Provide the (x, y) coordinate of the cell's center where the given text is located.  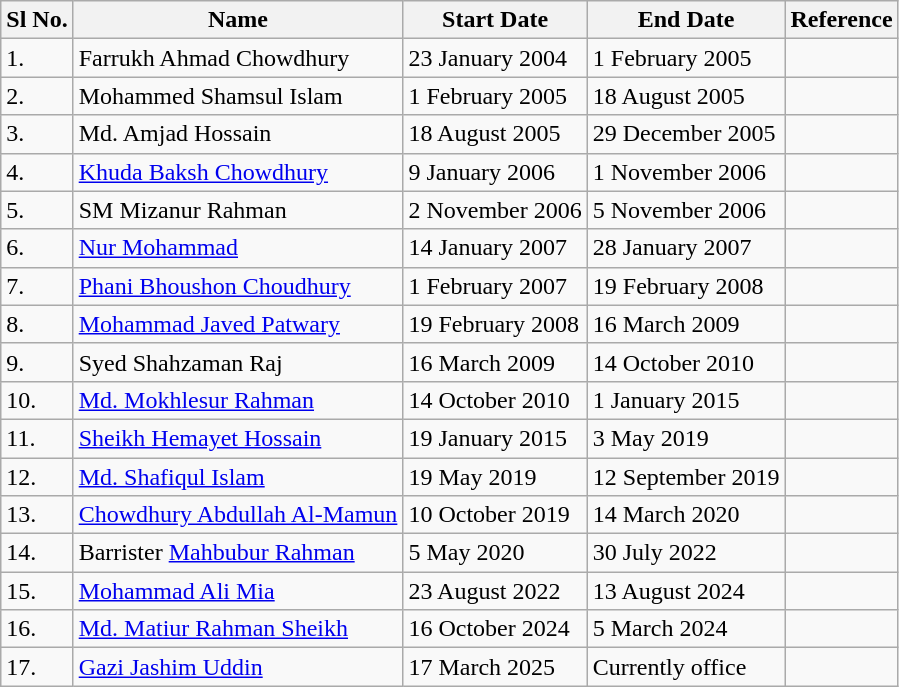
7. (37, 286)
Md. Shafiqul Islam (238, 477)
9 January 2006 (495, 172)
10. (37, 400)
8. (37, 324)
Farrukh Ahmad Chowdhury (238, 58)
Start Date (495, 20)
SM Mizanur Rahman (238, 210)
Mohammad Ali Mia (238, 591)
19 January 2015 (495, 438)
6. (37, 248)
1 February 2007 (495, 286)
1. (37, 58)
Phani Bhoushon Choudhury (238, 286)
5. (37, 210)
29 December 2005 (686, 134)
End Date (686, 20)
4. (37, 172)
17 March 2025 (495, 667)
5 March 2024 (686, 629)
14. (37, 553)
1 November 2006 (686, 172)
14 January 2007 (495, 248)
Md. Matiur Rahman Sheikh (238, 629)
Chowdhury Abdullah Al-Mamun (238, 515)
16 October 2024 (495, 629)
15. (37, 591)
17. (37, 667)
2 November 2006 (495, 210)
12 September 2019 (686, 477)
23 January 2004 (495, 58)
30 July 2022 (686, 553)
Nur Mohammad (238, 248)
Mohammad Javed Patwary (238, 324)
16. (37, 629)
23 August 2022 (495, 591)
Mohammed Shamsul Islam (238, 96)
13 August 2024 (686, 591)
1 January 2015 (686, 400)
2. (37, 96)
3. (37, 134)
5 May 2020 (495, 553)
Syed Shahzaman Raj (238, 362)
Name (238, 20)
Barrister Mahbubur Rahman (238, 553)
9. (37, 362)
Sl No. (37, 20)
5 November 2006 (686, 210)
Md. Mokhlesur Rahman (238, 400)
Currently office (686, 667)
Gazi Jashim Uddin (238, 667)
3 May 2019 (686, 438)
Khuda Baksh Chowdhury (238, 172)
13. (37, 515)
12. (37, 477)
11. (37, 438)
10 October 2019 (495, 515)
Md. Amjad Hossain (238, 134)
19 May 2019 (495, 477)
28 January 2007 (686, 248)
Sheikh Hemayet Hossain (238, 438)
14 March 2020 (686, 515)
Reference (842, 20)
